Output the (X, Y) coordinate of the center of the cell containing the given text.  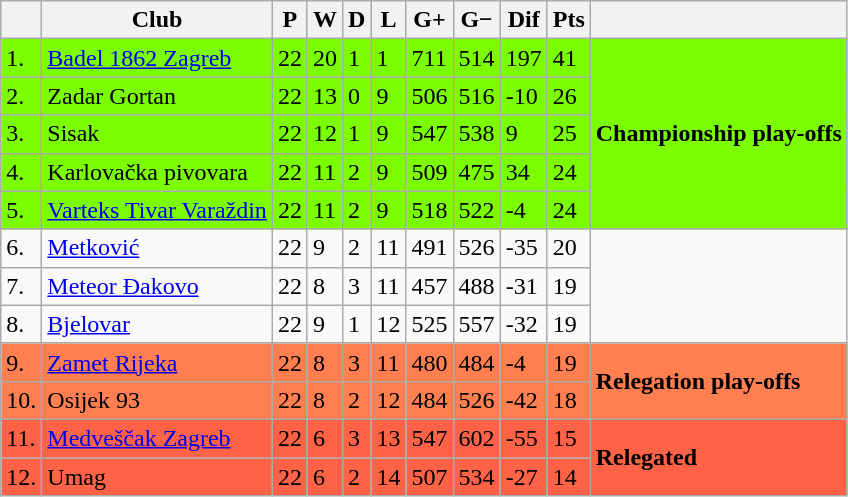
1. (22, 58)
Bjelovar (158, 324)
Dif (524, 20)
-10 (524, 96)
514 (476, 58)
Varteks Tivar Varaždin (158, 210)
Relegated (718, 457)
P (290, 20)
9. (22, 362)
41 (568, 58)
-35 (524, 248)
534 (476, 477)
711 (430, 58)
2. (22, 96)
Osijek 93 (158, 400)
602 (476, 438)
516 (476, 96)
18 (568, 400)
25 (568, 134)
12. (22, 477)
D (357, 20)
L (388, 20)
G− (476, 20)
Pts (568, 20)
5. (22, 210)
Sisak (158, 134)
475 (476, 172)
507 (430, 477)
522 (476, 210)
6. (22, 248)
480 (430, 362)
518 (430, 210)
7. (22, 286)
15 (568, 438)
26 (568, 96)
Meteor Đakovo (158, 286)
4. (22, 172)
10. (22, 400)
3. (22, 134)
457 (430, 286)
Medveščak Zagreb (158, 438)
-27 (524, 477)
11. (22, 438)
Karlovačka pivovara (158, 172)
509 (430, 172)
Championship play-offs (718, 134)
525 (430, 324)
-42 (524, 400)
Zadar Gortan (158, 96)
Umag (158, 477)
8. (22, 324)
-55 (524, 438)
506 (430, 96)
Club (158, 20)
491 (430, 248)
538 (476, 134)
-32 (524, 324)
Metković (158, 248)
Badel 1862 Zagreb (158, 58)
W (324, 20)
Zamet Rijeka (158, 362)
34 (524, 172)
557 (476, 324)
-31 (524, 286)
488 (476, 286)
197 (524, 58)
0 (357, 96)
G+ (430, 20)
Relegation play-offs (718, 381)
